Search for the cell housing the specified text and yield its [x, y] center coordinate. 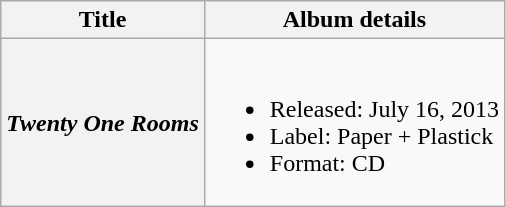
Released: July 16, 2013Label: Paper + PlastickFormat: CD [354, 122]
Album details [354, 20]
Twenty One Rooms [103, 122]
Title [103, 20]
